Identify which cell holds the provided text, then report its (X, Y) central coordinate. 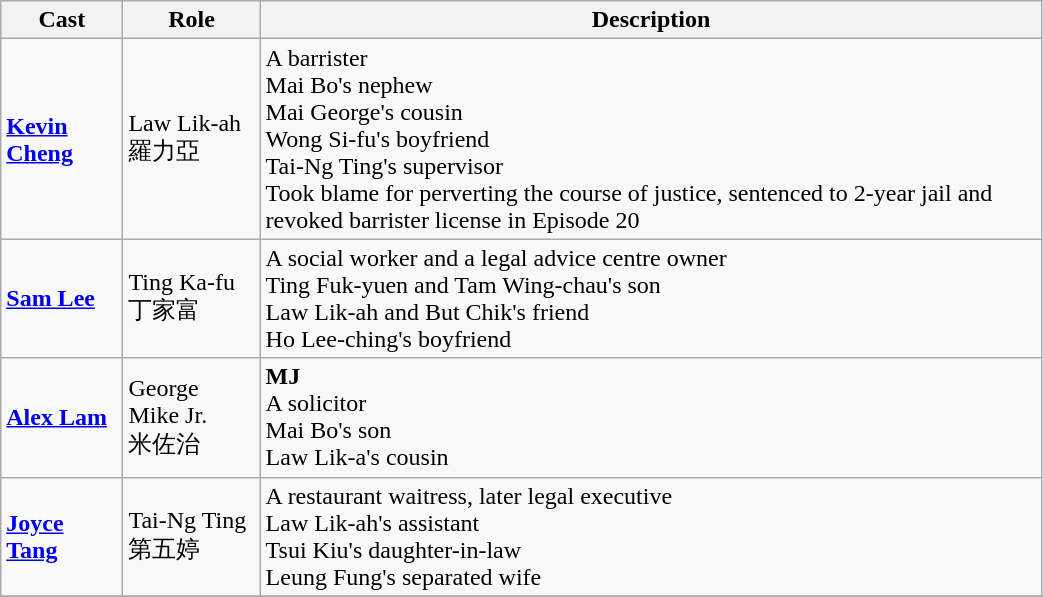
MJA solicitorMai Bo's sonLaw Lik-a's cousin (651, 418)
Cast (62, 20)
Ting Ka-fu丁家富 (192, 298)
Description (651, 20)
Law Lik-ah羅力亞 (192, 139)
A restaurant waitress, later legal executiveLaw Lik-ah's assistantTsui Kiu's daughter-in-lawLeung Fung's separated wife (651, 536)
Alex Lam (62, 418)
A social worker and a legal advice centre ownerTing Fuk-yuen and Tam Wing-chau's sonLaw Lik-ah and But Chik's friendHo Lee-ching's boyfriend (651, 298)
George Mike Jr.米佐治 (192, 418)
Tai-Ng Ting第五婷 (192, 536)
Role (192, 20)
Sam Lee (62, 298)
Joyce Tang (62, 536)
Kevin Cheng (62, 139)
